Pinpoint the cell where the given text exists, returning its (x, y) midpoint coordinate. 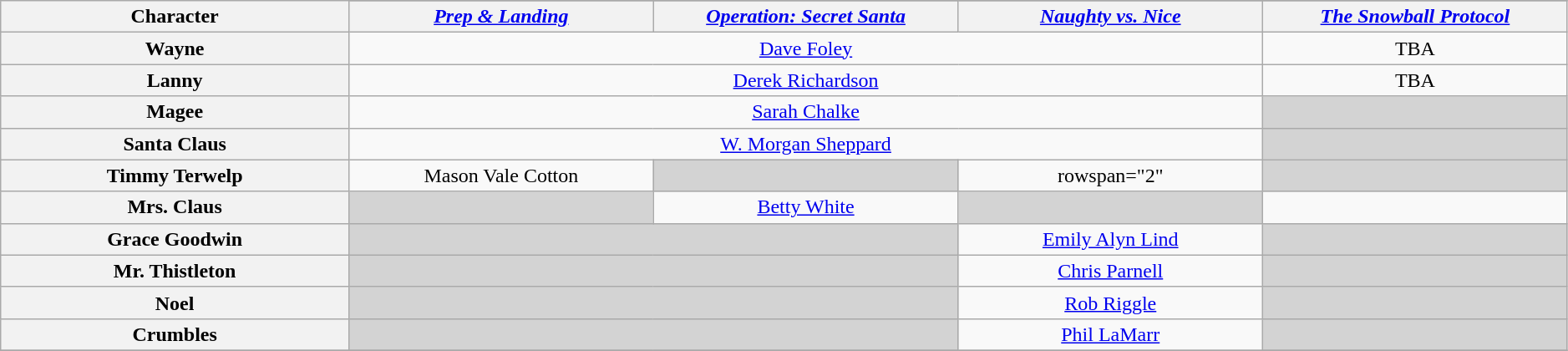
rowspan="2" (1111, 175)
Sarah Chalke (806, 112)
Timmy Terwelp (175, 175)
Derek Richardson (806, 80)
The Snowball Protocol (1415, 17)
Lanny (175, 80)
Mr. Thistleton (175, 271)
Rob Riggle (1111, 303)
Naughty vs. Nice (1111, 17)
Wayne (175, 48)
Mason Vale Cotton (501, 175)
Character (175, 17)
Dave Foley (806, 48)
Prep & Landing (501, 17)
Chris Parnell (1111, 271)
Grace Goodwin (175, 239)
Operation: Secret Santa (805, 17)
Santa Claus (175, 144)
Noel (175, 303)
Phil LaMarr (1111, 334)
Mrs. Claus (175, 207)
Emily Alyn Lind (1111, 239)
Crumbles (175, 334)
Magee (175, 112)
W. Morgan Sheppard (806, 144)
Betty White (805, 207)
